For the text-containing cell, return its midpoint in (X, Y) coordinate format. 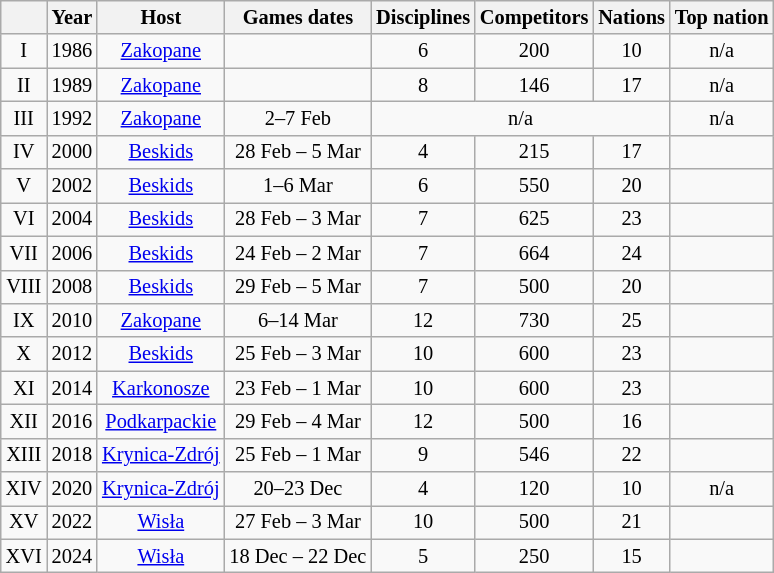
1989 (72, 85)
120 (534, 489)
29 Feb – 4 Mar (298, 421)
21 (632, 522)
215 (534, 152)
6–14 Mar (298, 320)
Nations (632, 17)
Year (72, 17)
2000 (72, 152)
XIII (24, 455)
625 (534, 219)
XV (24, 522)
VI (24, 219)
2004 (72, 219)
2006 (72, 253)
1992 (72, 118)
XII (24, 421)
15 (632, 556)
2–7 Feb (298, 118)
I (24, 51)
III (24, 118)
200 (534, 51)
24 (632, 253)
2018 (72, 455)
2014 (72, 388)
24 Feb – 2 Mar (298, 253)
IX (24, 320)
XI (24, 388)
546 (534, 455)
250 (534, 556)
VII (24, 253)
23 Feb – 1 Mar (298, 388)
Competitors (534, 17)
146 (534, 85)
Games dates (298, 17)
2016 (72, 421)
II (24, 85)
X (24, 354)
V (24, 186)
IV (24, 152)
2020 (72, 489)
664 (534, 253)
18 Dec – 22 Dec (298, 556)
2002 (72, 186)
1986 (72, 51)
5 (423, 556)
2022 (72, 522)
28 Feb – 5 Mar (298, 152)
22 (632, 455)
Karkonosze (160, 388)
Host (160, 17)
2010 (72, 320)
29 Feb – 5 Mar (298, 287)
16 (632, 421)
XVI (24, 556)
730 (534, 320)
25 Feb – 3 Mar (298, 354)
2024 (72, 556)
2012 (72, 354)
27 Feb – 3 Mar (298, 522)
Podkarpackie (160, 421)
8 (423, 85)
28 Feb – 3 Mar (298, 219)
25 Feb – 1 Mar (298, 455)
25 (632, 320)
9 (423, 455)
VIII (24, 287)
2008 (72, 287)
XIV (24, 489)
20–23 Dec (298, 489)
Top nation (722, 17)
Disciplines (423, 17)
1–6 Mar (298, 186)
550 (534, 186)
